Output the [X, Y] coordinate of the center of the cell containing the given text.  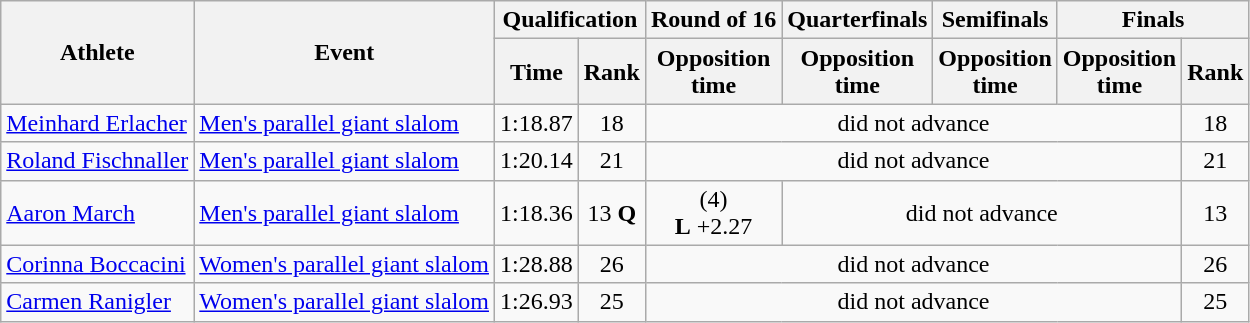
(4)L +2.27 [713, 212]
13 Q [612, 212]
1:26.93 [537, 302]
13 [1216, 212]
1:18.87 [537, 123]
1:20.14 [537, 161]
Corinna Boccacini [98, 264]
Qualification [570, 20]
Finals [1153, 20]
Roland Fischnaller [98, 161]
Aaron March [98, 212]
Event [344, 52]
1:18.36 [537, 212]
1:28.88 [537, 264]
Semifinals [995, 20]
Carmen Ranigler [98, 302]
Quarterfinals [858, 20]
Meinhard Erlacher [98, 123]
Round of 16 [713, 20]
Time [537, 72]
Athlete [98, 52]
